Detect which cell encompasses the target text, then output its (X, Y) center coordinate. 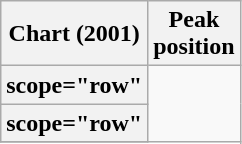
Chart (2001) (74, 34)
Peakposition (194, 34)
